Output the [x, y] coordinate of the center of the cell containing the given text.  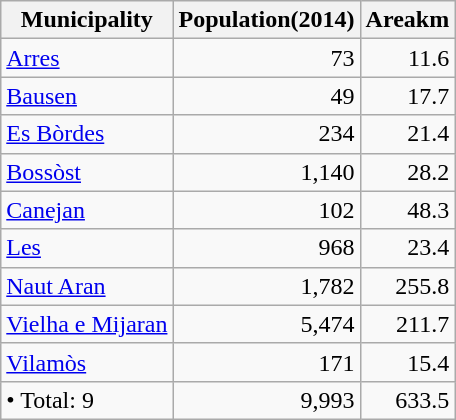
Population(2014) [266, 20]
21.4 [408, 134]
Les [87, 248]
Vielha e Mijaran [87, 324]
9,993 [266, 400]
968 [266, 248]
73 [266, 58]
11.6 [408, 58]
1,782 [266, 286]
• Total: 9 [87, 400]
5,474 [266, 324]
1,140 [266, 172]
15.4 [408, 362]
Es Bòrdes [87, 134]
Municipality [87, 20]
Arres [87, 58]
48.3 [408, 210]
23.4 [408, 248]
Bausen [87, 96]
28.2 [408, 172]
49 [266, 96]
Bossòst [87, 172]
Naut Aran [87, 286]
633.5 [408, 400]
234 [266, 134]
255.8 [408, 286]
102 [266, 210]
Canejan [87, 210]
Vilamòs [87, 362]
Areakm [408, 20]
171 [266, 362]
211.7 [408, 324]
17.7 [408, 96]
